Provide the [x, y] coordinate of the cell's center where the given text is located.  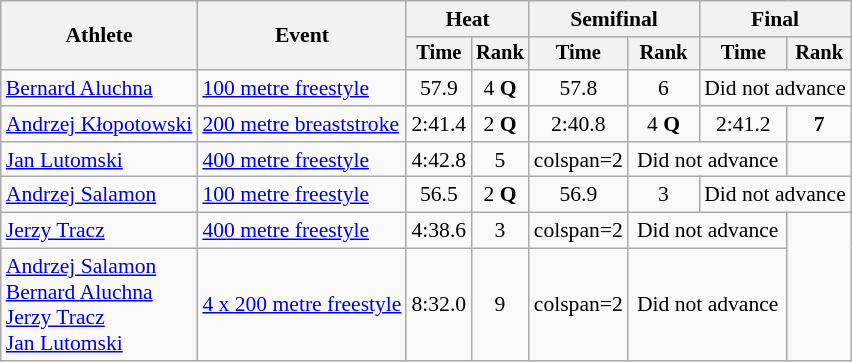
Andrzej Kłopotowski [100, 124]
2:41.4 [438, 124]
Heat [467, 19]
4:38.6 [438, 231]
Andrzej SalamonBernard AluchnaJerzy TraczJan Lutomski [100, 305]
Semifinal [614, 19]
Event [302, 36]
57.9 [438, 88]
Jan Lutomski [100, 160]
7 [818, 124]
4 x 200 metre freestyle [302, 305]
9 [500, 305]
Andrzej Salamon [100, 195]
4:42.8 [438, 160]
200 metre breaststroke [302, 124]
Jerzy Tracz [100, 231]
57.8 [578, 88]
56.9 [578, 195]
Athlete [100, 36]
Final [775, 19]
6 [664, 88]
8:32.0 [438, 305]
56.5 [438, 195]
5 [500, 160]
2:41.2 [743, 124]
2:40.8 [578, 124]
Bernard Aluchna [100, 88]
